Extract the (X, Y) coordinate from the center of the cell holding the provided text.  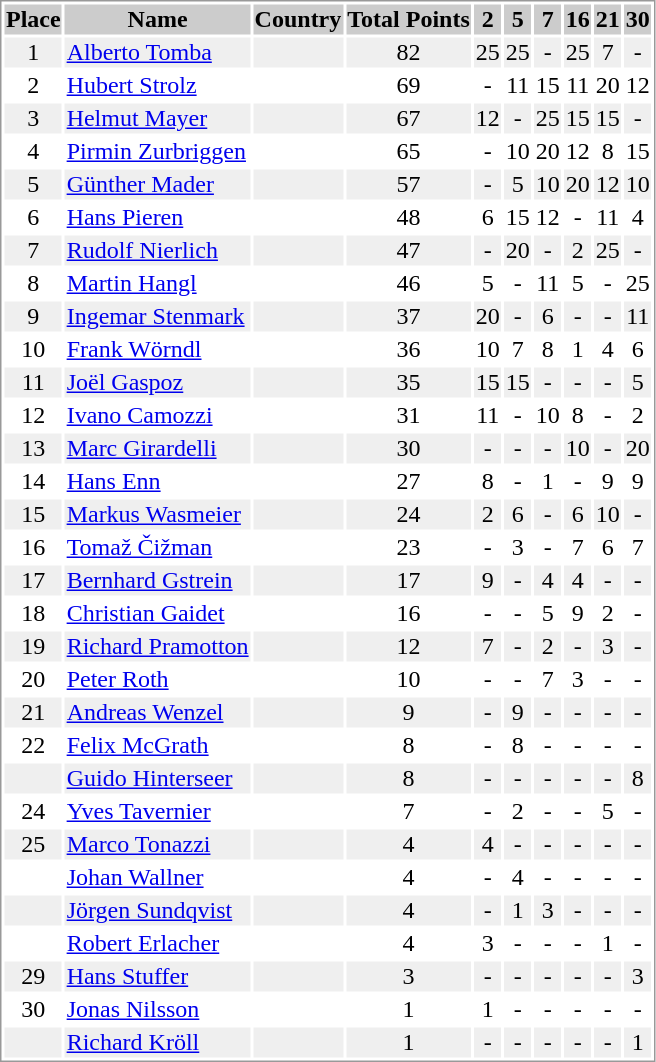
Frank Wörndl (158, 349)
Place (33, 19)
Marco Tonazzi (158, 845)
Alberto Tomba (158, 53)
Hans Pieren (158, 217)
57 (408, 185)
Pirmin Zurbriggen (158, 151)
13 (33, 449)
Andreas Wenzel (158, 713)
22 (33, 745)
47 (408, 251)
31 (408, 415)
Helmut Mayer (158, 119)
Marc Girardelli (158, 449)
Hans Stuffer (158, 977)
Felix McGrath (158, 745)
Günther Mader (158, 185)
82 (408, 53)
29 (33, 977)
Christian Gaidet (158, 613)
35 (408, 383)
19 (33, 647)
Name (158, 19)
Ingemar Stenmark (158, 317)
65 (408, 151)
Markus Wasmeier (158, 515)
Bernhard Gstrein (158, 581)
69 (408, 85)
Jonas Nilsson (158, 1009)
Hans Enn (158, 481)
Rudolf Nierlich (158, 251)
Richard Pramotton (158, 647)
67 (408, 119)
Hubert Strolz (158, 85)
Ivano Camozzi (158, 415)
36 (408, 349)
Tomaž Čižman (158, 547)
Total Points (408, 19)
Yves Tavernier (158, 811)
Robert Erlacher (158, 943)
27 (408, 481)
48 (408, 217)
23 (408, 547)
18 (33, 613)
37 (408, 317)
14 (33, 481)
Country (298, 19)
Peter Roth (158, 679)
Guido Hinterseer (158, 779)
46 (408, 283)
Richard Kröll (158, 1043)
Joël Gaspoz (158, 383)
Martin Hangl (158, 283)
Jörgen Sundqvist (158, 911)
Johan Wallner (158, 877)
